Determine the (X, Y) coordinate at the center of the cell enclosing the given text.  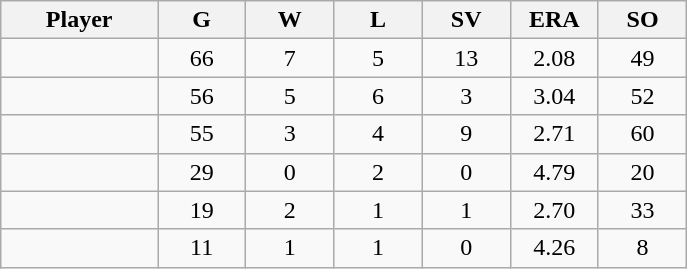
33 (642, 210)
Player (80, 20)
55 (202, 134)
11 (202, 248)
4 (378, 134)
4.79 (554, 172)
SO (642, 20)
2.70 (554, 210)
L (378, 20)
W (290, 20)
9 (466, 134)
SV (466, 20)
3.04 (554, 96)
56 (202, 96)
29 (202, 172)
20 (642, 172)
66 (202, 58)
52 (642, 96)
8 (642, 248)
49 (642, 58)
G (202, 20)
19 (202, 210)
6 (378, 96)
2.08 (554, 58)
13 (466, 58)
ERA (554, 20)
2.71 (554, 134)
7 (290, 58)
4.26 (554, 248)
60 (642, 134)
